Output the (x, y) coordinate of the center of the cell containing the given text.  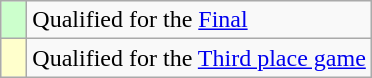
Qualified for the Third place game (200, 58)
Qualified for the Final (200, 20)
